Provide the (x, y) coordinate of the cell's center where the given text is located.  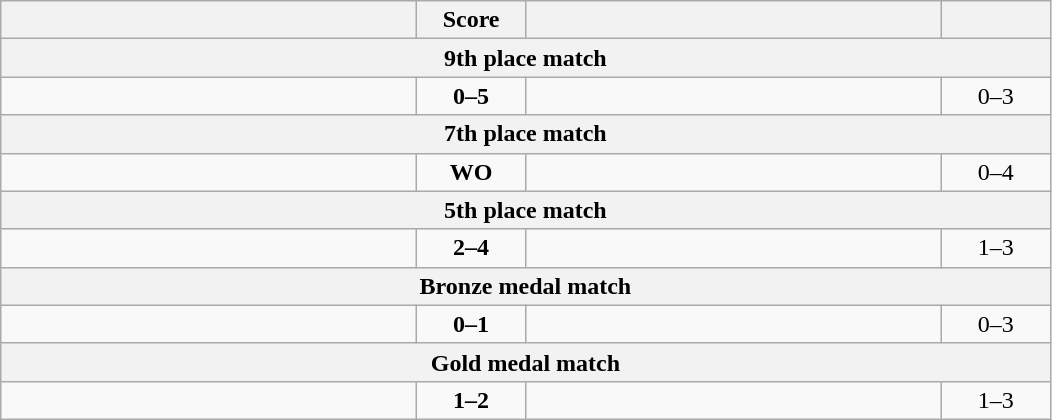
0–4 (996, 172)
5th place match (526, 210)
Gold medal match (526, 362)
Bronze medal match (526, 286)
Score (472, 20)
0–1 (472, 324)
9th place match (526, 58)
1–2 (472, 400)
2–4 (472, 248)
0–5 (472, 96)
7th place match (526, 134)
WO (472, 172)
